Scan for the cell matching the given text and deliver its (x, y) coordinate at center. 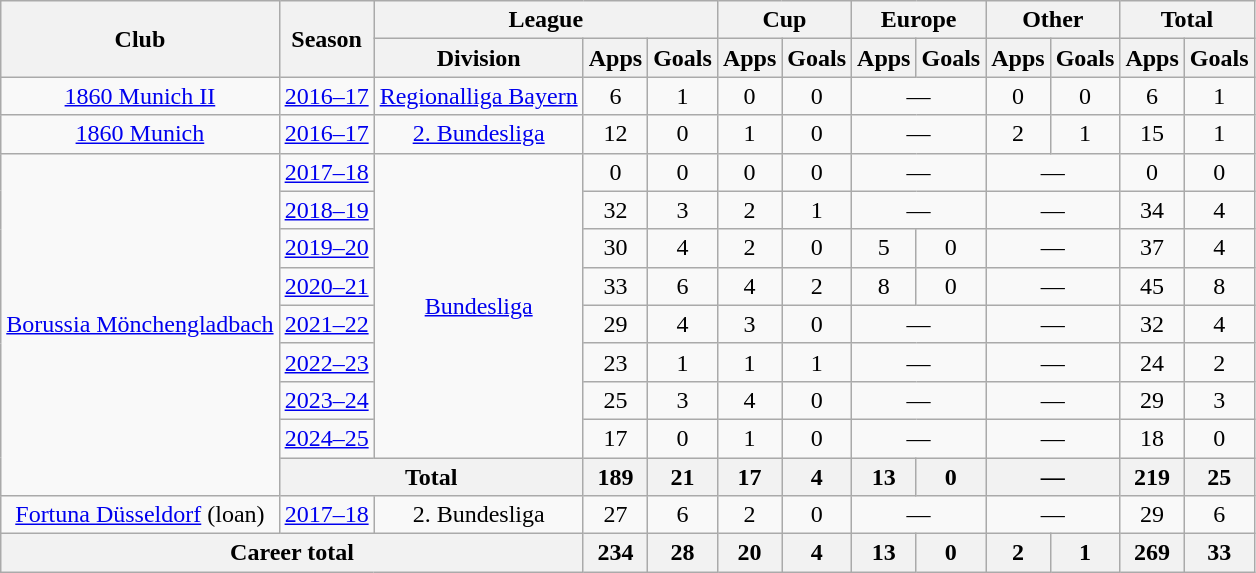
5 (884, 248)
269 (1152, 553)
28 (683, 553)
15 (1152, 134)
2024–25 (326, 438)
45 (1152, 286)
2022–23 (326, 362)
Bundesliga (478, 305)
18 (1152, 438)
Cup (784, 20)
Division (478, 58)
23 (615, 362)
20 (749, 553)
Other (1053, 20)
1860 Munich II (140, 96)
Regionalliga Bayern (478, 96)
Career total (292, 553)
2021–22 (326, 324)
12 (615, 134)
2020–21 (326, 286)
189 (615, 477)
Europe (919, 20)
2018–19 (326, 210)
37 (1152, 248)
219 (1152, 477)
30 (615, 248)
21 (683, 477)
1860 Munich (140, 134)
Borussia Mönchengladbach (140, 324)
34 (1152, 210)
2019–20 (326, 248)
League (546, 20)
Season (326, 39)
27 (615, 515)
234 (615, 553)
2023–24 (326, 400)
Fortuna Düsseldorf (loan) (140, 515)
24 (1152, 362)
Club (140, 39)
